Locate the cell with the specified text and output its (x, y) center coordinate. 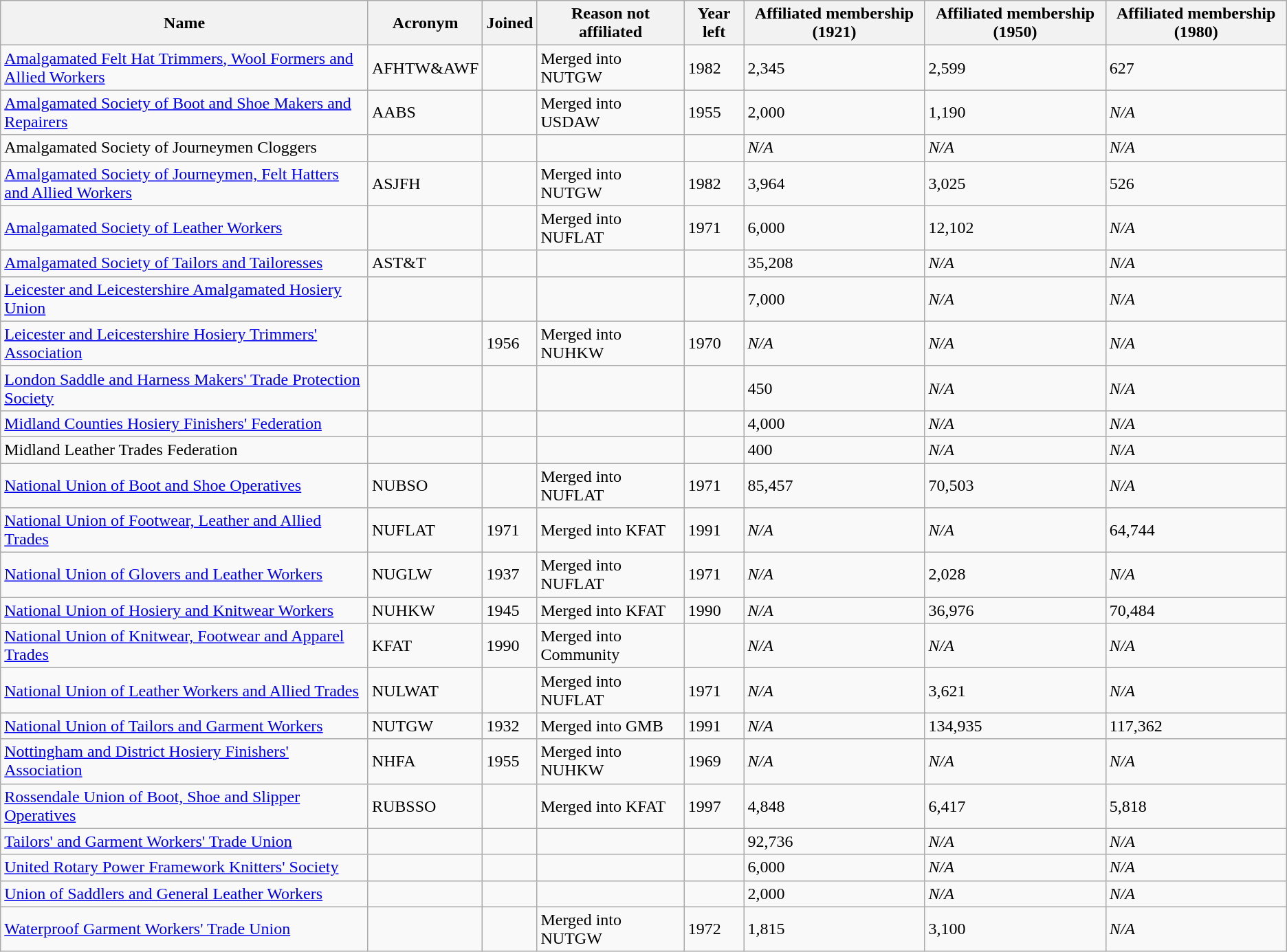
450 (835, 388)
1,190 (1015, 113)
Year left (714, 23)
Rossendale Union of Boot, Shoe and Slipper Operatives (184, 806)
1937 (510, 575)
85,457 (835, 485)
Amalgamated Society of Journeymen Cloggers (184, 148)
1,815 (835, 929)
1956 (510, 344)
KFAT (425, 646)
NUTGW (425, 726)
1997 (714, 806)
Tailors' and Garment Workers' Trade Union (184, 841)
Affiliated membership (1980) (1196, 23)
National Union of Boot and Shoe Operatives (184, 485)
Waterproof Garment Workers' Trade Union (184, 929)
35,208 (835, 263)
Amalgamated Society of Boot and Shoe Makers and Repairers (184, 113)
RUBSSO (425, 806)
Reason not affiliated (610, 23)
NHFA (425, 762)
117,362 (1196, 726)
4,000 (835, 423)
2,599 (1015, 67)
AABS (425, 113)
Affiliated membership (1950) (1015, 23)
Leicester and Leicestershire Amalgamated Hosiery Union (184, 298)
1945 (510, 610)
Nottingham and District Hosiery Finishers' Association (184, 762)
Merged into USDAW (610, 113)
627 (1196, 67)
4,848 (835, 806)
2,028 (1015, 575)
36,976 (1015, 610)
5,818 (1196, 806)
Amalgamated Society of Tailors and Tailoresses (184, 263)
3,621 (1015, 690)
70,503 (1015, 485)
National Union of Footwear, Leather and Allied Trades (184, 531)
London Saddle and Harness Makers' Trade Protection Society (184, 388)
ASJFH (425, 183)
AST&T (425, 263)
1969 (714, 762)
Amalgamated Society of Journeymen, Felt Hatters and Allied Workers (184, 183)
Midland Leather Trades Federation (184, 450)
526 (1196, 183)
Amalgamated Society of Leather Workers (184, 228)
Merged into Community (610, 646)
National Union of Knitwear, Footwear and Apparel Trades (184, 646)
National Union of Leather Workers and Allied Trades (184, 690)
Acronym (425, 23)
2,345 (835, 67)
Joined (510, 23)
134,935 (1015, 726)
NULWAT (425, 690)
1970 (714, 344)
7,000 (835, 298)
92,736 (835, 841)
Midland Counties Hosiery Finishers' Federation (184, 423)
3,100 (1015, 929)
Merged into GMB (610, 726)
3,025 (1015, 183)
70,484 (1196, 610)
National Union of Hosiery and Knitwear Workers (184, 610)
Affiliated membership (1921) (835, 23)
1932 (510, 726)
National Union of Tailors and Garment Workers (184, 726)
12,102 (1015, 228)
3,964 (835, 183)
Name (184, 23)
AFHTW&AWF (425, 67)
400 (835, 450)
NUGLW (425, 575)
Union of Saddlers and General Leather Workers (184, 894)
Leicester and Leicestershire Hosiery Trimmers' Association (184, 344)
64,744 (1196, 531)
1972 (714, 929)
NUBSO (425, 485)
Amalgamated Felt Hat Trimmers, Wool Formers and Allied Workers (184, 67)
6,417 (1015, 806)
National Union of Glovers and Leather Workers (184, 575)
NUHKW (425, 610)
NUFLAT (425, 531)
United Rotary Power Framework Knitters' Society (184, 867)
